From the cell containing the given text, extract its center point as (X, Y) coordinate. 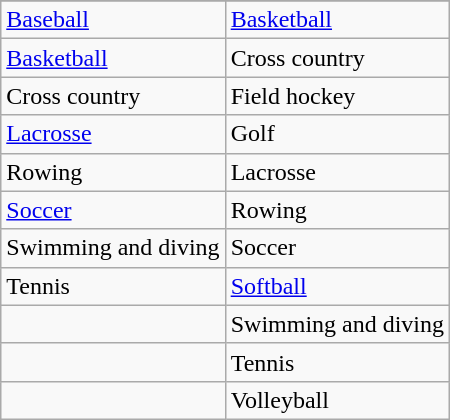
Softball (337, 286)
Golf (337, 134)
Baseball (113, 20)
Volleyball (337, 400)
Field hockey (337, 96)
